Extract the [x, y] coordinate from the center of the cell holding the provided text.  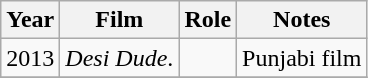
Year [30, 20]
2013 [30, 58]
Notes [302, 20]
Punjabi film [302, 58]
Role [208, 20]
Desi Dude. [120, 58]
Film [120, 20]
